Provide the (x, y) coordinate of the cell's center where the given text is located.  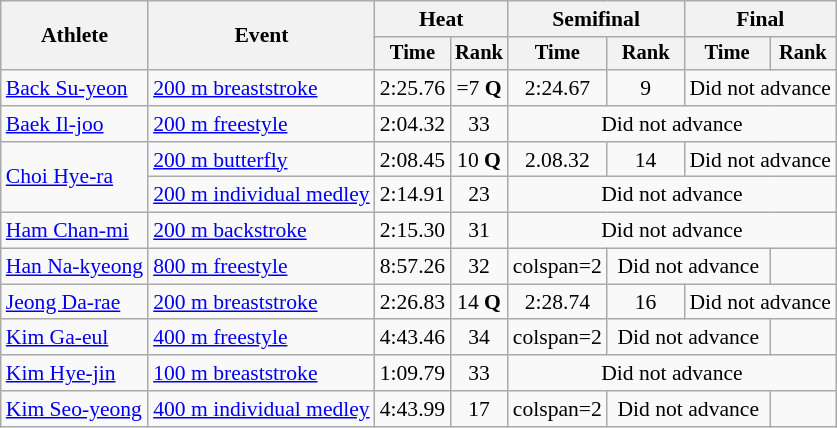
Baek Il-joo (74, 124)
17 (479, 409)
9 (646, 88)
Choi Hye-ra (74, 178)
4:43.99 (412, 409)
Ham Chan-mi (74, 231)
200 m backstroke (262, 231)
32 (479, 267)
Kim Seo-yeong (74, 409)
2:15.30 (412, 231)
800 m freestyle (262, 267)
1:09.79 (412, 373)
2:26.83 (412, 302)
Event (262, 36)
2:14.91 (412, 195)
31 (479, 231)
Han Na-kyeong (74, 267)
2.08.32 (558, 160)
14 Q (479, 302)
Semifinal (596, 19)
4:43.46 (412, 338)
Kim Hye-jin (74, 373)
Kim Ga-eul (74, 338)
=7 Q (479, 88)
2:28.74 (558, 302)
14 (646, 160)
2:24.67 (558, 88)
Back Su-yeon (74, 88)
200 m butterfly (262, 160)
34 (479, 338)
Heat (442, 19)
Final (760, 19)
200 m freestyle (262, 124)
16 (646, 302)
400 m individual medley (262, 409)
Jeong Da-rae (74, 302)
8:57.26 (412, 267)
400 m freestyle (262, 338)
2:04.32 (412, 124)
100 m breaststroke (262, 373)
10 Q (479, 160)
200 m individual medley (262, 195)
Athlete (74, 36)
2:25.76 (412, 88)
2:08.45 (412, 160)
23 (479, 195)
